Provide the [x, y] coordinate of the cell's center where the given text is located.  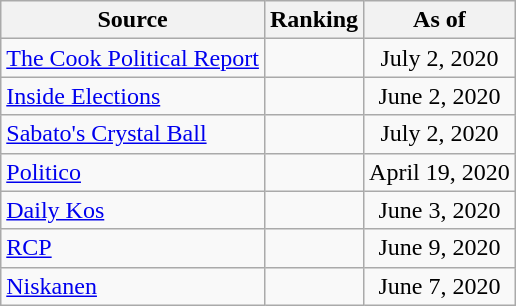
Ranking [314, 20]
RCP [133, 248]
Inside Elections [133, 96]
Source [133, 20]
April 19, 2020 [440, 172]
June 3, 2020 [440, 210]
As of [440, 20]
The Cook Political Report [133, 58]
Daily Kos [133, 210]
Politico [133, 172]
June 2, 2020 [440, 96]
June 9, 2020 [440, 248]
June 7, 2020 [440, 286]
Sabato's Crystal Ball [133, 134]
Niskanen [133, 286]
